Find where the given text appears and provide that cell's center as [X, Y] coordinate. 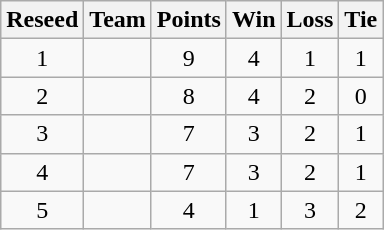
Win [254, 20]
Points [188, 20]
5 [42, 210]
9 [188, 58]
Reseed [42, 20]
Team [118, 20]
Loss [310, 20]
0 [361, 96]
8 [188, 96]
Tie [361, 20]
